Locate the cell with the specified text and output its [X, Y] center coordinate. 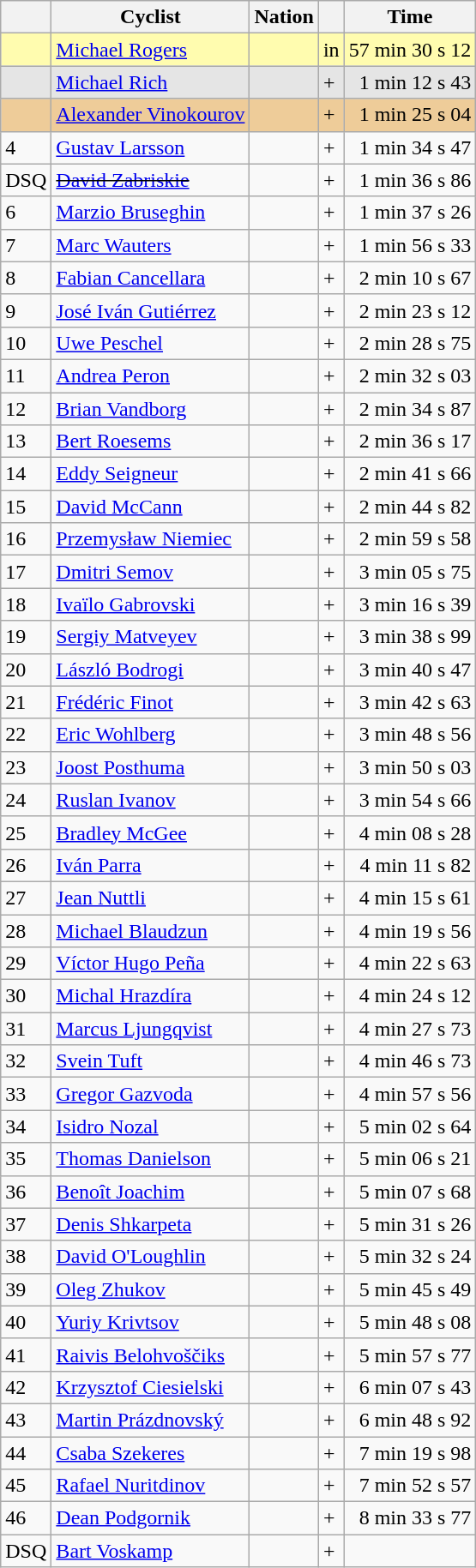
3 min 54 s 66 [410, 800]
David Zabriskie [151, 180]
1 min 36 s 86 [410, 180]
5 min 06 s 21 [410, 1159]
4 [26, 147]
Bart Voskamp [151, 1551]
6 min 07 s 43 [410, 1387]
Bradley McGee [151, 832]
36 [26, 1192]
1 min 34 s 47 [410, 147]
35 [26, 1159]
Rafael Nuritdinov [151, 1486]
Frédéric Finot [151, 702]
Marzio Bruseghin [151, 213]
in [331, 50]
38 [26, 1257]
3 min 42 s 63 [410, 702]
8 [26, 278]
Time [410, 17]
Benoît Joachim [151, 1192]
Oleg Zhukov [151, 1289]
6 [26, 213]
34 [26, 1126]
Marc Wauters [151, 245]
15 [26, 507]
Raivis Belohvoščiks [151, 1355]
7 [26, 245]
1 min 25 s 04 [410, 115]
1 min 12 s 43 [410, 82]
22 [26, 735]
Alexander Vinokourov [151, 115]
1 min 56 s 33 [410, 245]
2 min 23 s 12 [410, 310]
3 min 48 s 56 [410, 735]
5 min 02 s 64 [410, 1126]
Michael Blaudzun [151, 930]
9 [26, 310]
2 min 10 s 67 [410, 278]
Marcus Ljungqvist [151, 1029]
3 min 40 s 47 [410, 670]
Martin Prázdnovský [151, 1420]
2 min 59 s 58 [410, 539]
29 [26, 964]
42 [26, 1387]
Eric Wohlberg [151, 735]
33 [26, 1094]
20 [26, 670]
Uwe Peschel [151, 343]
39 [26, 1289]
2 min 32 s 03 [410, 375]
1 min 37 s 26 [410, 213]
Michal Hrazdíra [151, 996]
3 min 16 s 39 [410, 604]
Ivaïlo Gabrovski [151, 604]
7 min 19 s 98 [410, 1453]
4 min 19 s 56 [410, 930]
Michael Rich [151, 82]
16 [26, 539]
4 min 24 s 12 [410, 996]
21 [26, 702]
Nation [284, 17]
Krzysztof Ciesielski [151, 1387]
3 min 50 s 03 [410, 767]
45 [26, 1486]
4 min 57 s 56 [410, 1094]
2 min 41 s 66 [410, 474]
23 [26, 767]
4 min 11 s 82 [410, 865]
Svein Tuft [151, 1061]
Csaba Szekeres [151, 1453]
14 [26, 474]
4 min 46 s 73 [410, 1061]
3 min 38 s 99 [410, 637]
Michael Rogers [151, 50]
13 [26, 442]
37 [26, 1224]
17 [26, 572]
5 min 07 s 68 [410, 1192]
5 min 31 s 26 [410, 1224]
Ruslan Ivanov [151, 800]
7 min 52 s 57 [410, 1486]
Gustav Larsson [151, 147]
David McCann [151, 507]
31 [26, 1029]
11 [26, 375]
Brian Vandborg [151, 409]
Przemysław Niemiec [151, 539]
57 min 30 s 12 [410, 50]
Thomas Danielson [151, 1159]
José Iván Gutiérrez [151, 310]
5 min 32 s 24 [410, 1257]
Fabian Cancellara [151, 278]
5 min 45 s 49 [410, 1289]
44 [26, 1453]
Sergiy Matveyev [151, 637]
40 [26, 1322]
41 [26, 1355]
2 min 36 s 17 [410, 442]
5 min 57 s 77 [410, 1355]
10 [26, 343]
4 min 08 s 28 [410, 832]
László Bodrogi [151, 670]
18 [26, 604]
27 [26, 898]
4 min 27 s 73 [410, 1029]
2 min 44 s 82 [410, 507]
Iván Parra [151, 865]
Víctor Hugo Peña [151, 964]
4 min 22 s 63 [410, 964]
32 [26, 1061]
Bert Roesems [151, 442]
12 [26, 409]
26 [26, 865]
Denis Shkarpeta [151, 1224]
2 min 34 s 87 [410, 409]
8 min 33 s 77 [410, 1518]
Dmitri Semov [151, 572]
Jean Nuttli [151, 898]
4 min 15 s 61 [410, 898]
Eddy Seigneur [151, 474]
6 min 48 s 92 [410, 1420]
Andrea Peron [151, 375]
30 [26, 996]
46 [26, 1518]
Joost Posthuma [151, 767]
2 min 28 s 75 [410, 343]
Gregor Gazvoda [151, 1094]
Isidro Nozal [151, 1126]
David O'Loughlin [151, 1257]
19 [26, 637]
24 [26, 800]
25 [26, 832]
Dean Podgornik [151, 1518]
3 min 05 s 75 [410, 572]
5 min 48 s 08 [410, 1322]
43 [26, 1420]
28 [26, 930]
Cyclist [151, 17]
Yuriy Krivtsov [151, 1322]
